Find where the given text appears and provide that cell's center as [X, Y] coordinate. 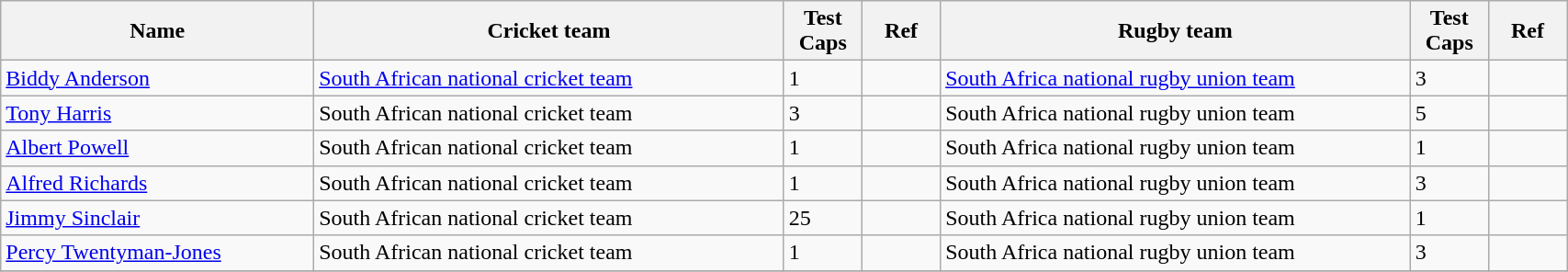
Albert Powell [158, 148]
5 [1450, 113]
Biddy Anderson [158, 78]
25 [823, 218]
Percy Twentyman-Jones [158, 253]
Tony Harris [158, 113]
Cricket team [549, 31]
Rugby team [1176, 31]
Jimmy Sinclair [158, 218]
Name [158, 31]
Alfred Richards [158, 183]
